Pinpoint the cell where the given text exists, returning its [X, Y] midpoint coordinate. 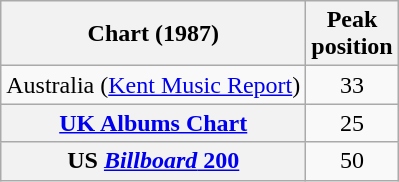
US Billboard 200 [154, 161]
50 [352, 161]
Australia (Kent Music Report) [154, 85]
Chart (1987) [154, 34]
25 [352, 123]
UK Albums Chart [154, 123]
33 [352, 85]
Peakposition [352, 34]
